Return the (X, Y) coordinate for the center point of the cell that contains the specified text.  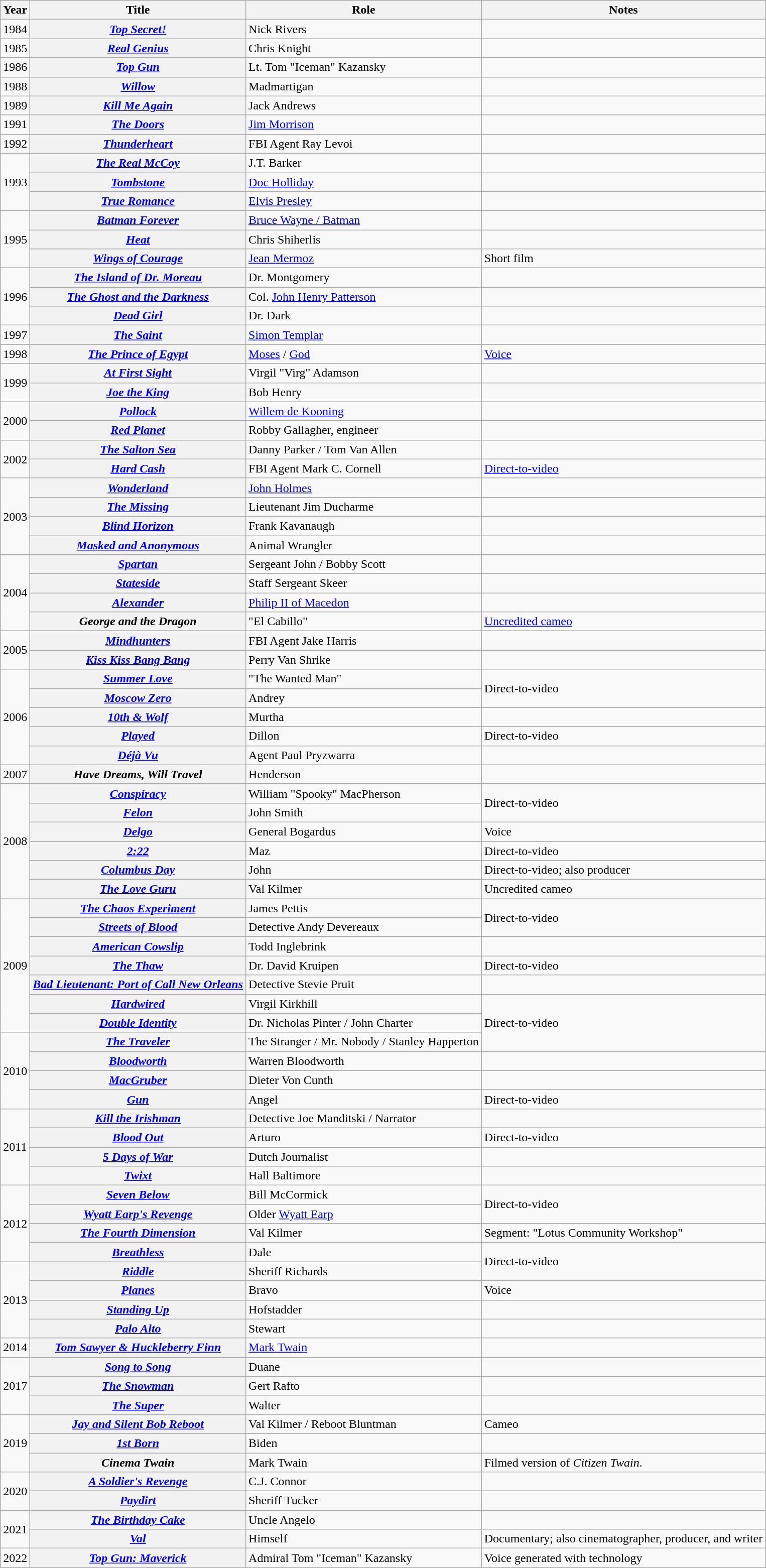
Alexander (138, 602)
Nick Rivers (364, 29)
2010 (15, 1070)
Gun (138, 1099)
Kill Me Again (138, 105)
Bill McCormick (364, 1195)
Detective Stevie Pruit (364, 985)
Real Genius (138, 48)
The Saint (138, 335)
Val (138, 1539)
Madmartigan (364, 86)
2009 (15, 966)
Himself (364, 1539)
Seven Below (138, 1195)
Hardwired (138, 1004)
1985 (15, 48)
The Prince of Egypt (138, 354)
John Smith (364, 812)
2021 (15, 1529)
Arturo (364, 1137)
Cinema Twain (138, 1463)
Red Planet (138, 430)
Standing Up (138, 1309)
Sheriff Richards (364, 1271)
2000 (15, 421)
The Salton Sea (138, 449)
2004 (15, 593)
Have Dreams, Will Travel (138, 774)
The Traveler (138, 1042)
Jim Morrison (364, 125)
The Island of Dr. Moreau (138, 278)
Bad Lieutenant: Port of Call New Orleans (138, 985)
Jay and Silent Bob Reboot (138, 1424)
1993 (15, 182)
5 Days of War (138, 1156)
Animal Wrangler (364, 545)
Simon Templar (364, 335)
Dead Girl (138, 316)
1991 (15, 125)
Wonderland (138, 488)
1996 (15, 297)
C.J. Connor (364, 1482)
Moscow Zero (138, 698)
Paydirt (138, 1501)
Danny Parker / Tom Van Allen (364, 449)
Summer Love (138, 679)
1989 (15, 105)
Uncle Angelo (364, 1520)
2022 (15, 1558)
Top Secret! (138, 29)
Role (364, 10)
Top Gun (138, 67)
Documentary; also cinematographer, producer, and writer (623, 1539)
Title (138, 10)
Jack Andrews (364, 105)
Duane (364, 1367)
Twixt (138, 1176)
Dr. Montgomery (364, 278)
Wings of Courage (138, 259)
Batman Forever (138, 220)
The Fourth Dimension (138, 1233)
1st Born (138, 1443)
2014 (15, 1348)
Bob Henry (364, 392)
Conspiracy (138, 793)
Murtha (364, 717)
1997 (15, 335)
Direct-to-video; also producer (623, 870)
Lt. Tom "Iceman" Kazansky (364, 67)
Val Kilmer / Reboot Bluntman (364, 1424)
Lieutenant Jim Ducharme (364, 507)
Short film (623, 259)
Masked and Anonymous (138, 545)
Filmed version of Citizen Twain. (623, 1463)
Tombstone (138, 182)
Pollock (138, 411)
Jean Mermoz (364, 259)
Played (138, 736)
Gert Rafto (364, 1386)
Stateside (138, 583)
2006 (15, 717)
John Holmes (364, 488)
Perry Van Shrike (364, 660)
Bravo (364, 1290)
Walter (364, 1405)
Blood Out (138, 1137)
Tom Sawyer & Huckleberry Finn (138, 1348)
The Birthday Cake (138, 1520)
Elvis Presley (364, 201)
FBI Agent Jake Harris (364, 641)
Older Wyatt Earp (364, 1214)
1999 (15, 383)
Todd Inglebrink (364, 946)
Joe the King (138, 392)
2002 (15, 459)
Felon (138, 812)
Staff Sergeant Skeer (364, 583)
Sergeant John / Bobby Scott (364, 564)
Frank Kavanaugh (364, 526)
Detective Joe Manditski / Narrator (364, 1118)
Andrey (364, 698)
The Stranger / Mr. Nobody / Stanley Happerton (364, 1042)
FBI Agent Mark C. Cornell (364, 468)
Dale (364, 1252)
1992 (15, 144)
The Chaos Experiment (138, 908)
Heat (138, 239)
Breathless (138, 1252)
MacGruber (138, 1080)
Blind Horizon (138, 526)
Segment: "Lotus Community Workshop" (623, 1233)
Notes (623, 10)
Agent Paul Pryzwarra (364, 755)
Hard Cash (138, 468)
FBI Agent Ray Levoi (364, 144)
Maz (364, 851)
Columbus Day (138, 870)
2008 (15, 841)
Year (15, 10)
2011 (15, 1147)
1984 (15, 29)
Palo Alto (138, 1329)
Dr. Nicholas Pinter / John Charter (364, 1023)
Bruce Wayne / Batman (364, 220)
Cameo (623, 1424)
2003 (15, 516)
Kill the Irishman (138, 1118)
Dillon (364, 736)
Virgil Kirkhill (364, 1004)
The Doors (138, 125)
Planes (138, 1290)
At First Sight (138, 373)
Sheriff Tucker (364, 1501)
"The Wanted Man" (364, 679)
Moses / God (364, 354)
American Cowslip (138, 946)
1986 (15, 67)
Dutch Journalist (364, 1156)
1995 (15, 239)
Willem de Kooning (364, 411)
Voice generated with technology (623, 1558)
Thunderheart (138, 144)
2013 (15, 1300)
Stewart (364, 1329)
George and the Dragon (138, 622)
The Ghost and the Darkness (138, 297)
Biden (364, 1443)
Mindhunters (138, 641)
2005 (15, 650)
2017 (15, 1386)
Dieter Von Cunth (364, 1080)
J.T. Barker (364, 163)
Song to Song (138, 1367)
Hall Baltimore (364, 1176)
John (364, 870)
Dr. David Kruipen (364, 966)
"El Cabillo" (364, 622)
Riddle (138, 1271)
Dr. Dark (364, 316)
1988 (15, 86)
2019 (15, 1443)
Top Gun: Maverick (138, 1558)
Angel (364, 1099)
The Super (138, 1405)
Chris Shiherlis (364, 239)
Detective Andy Devereaux (364, 927)
Wyatt Earp's Revenge (138, 1214)
True Romance (138, 201)
Bloodworth (138, 1061)
2012 (15, 1224)
Hofstadder (364, 1309)
A Soldier's Revenge (138, 1482)
Henderson (364, 774)
The Thaw (138, 966)
2007 (15, 774)
1998 (15, 354)
Double Identity (138, 1023)
Robby Gallagher, engineer (364, 430)
The Snowman (138, 1386)
William "Spooky" MacPherson (364, 793)
Col. John Henry Patterson (364, 297)
The Real McCoy (138, 163)
Doc Holliday (364, 182)
Willow (138, 86)
James Pettis (364, 908)
10th & Wolf (138, 717)
2:22 (138, 851)
General Bogardus (364, 831)
Delgo (138, 831)
The Missing (138, 507)
The Love Guru (138, 889)
Virgil "Virg" Adamson (364, 373)
Warren Bloodworth (364, 1061)
Kiss Kiss Bang Bang (138, 660)
Chris Knight (364, 48)
Déjà Vu (138, 755)
Philip II of Macedon (364, 602)
Streets of Blood (138, 927)
Admiral Tom "Iceman" Kazansky (364, 1558)
Spartan (138, 564)
2020 (15, 1491)
